Provide the [x, y] coordinate of the cell's center where the given text is located.  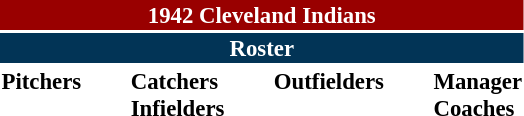
1942 Cleveland Indians [262, 15]
Roster [262, 48]
